Locate the cell with the specified text and output its (x, y) center coordinate. 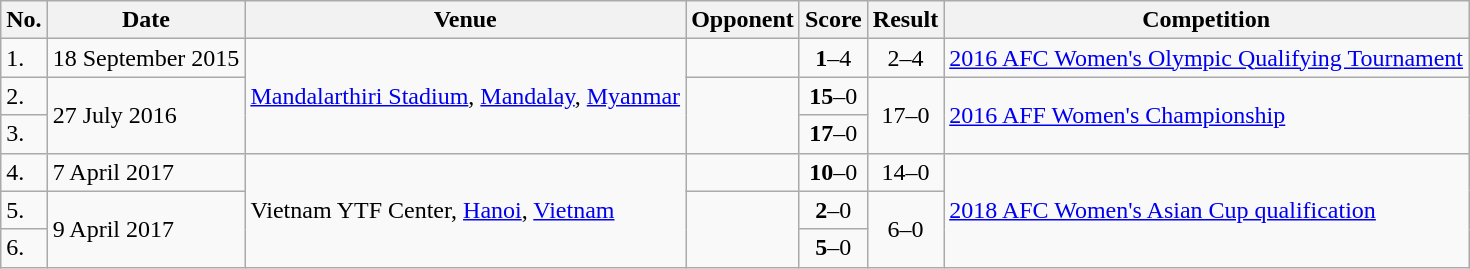
15–0 (833, 96)
2018 AFC Women's Asian Cup qualification (1206, 210)
6–0 (905, 229)
5. (24, 210)
1. (24, 58)
3. (24, 134)
1–4 (833, 58)
14–0 (905, 172)
Opponent (743, 20)
10–0 (833, 172)
2. (24, 96)
2016 AFC Women's Olympic Qualifying Tournament (1206, 58)
2–4 (905, 58)
No. (24, 20)
Vietnam YTF Center, Hanoi, Vietnam (466, 210)
2016 AFF Women's Championship (1206, 115)
2–0 (833, 210)
18 September 2015 (146, 58)
6. (24, 248)
27 July 2016 (146, 115)
Mandalarthiri Stadium, Mandalay, Myanmar (466, 96)
7 April 2017 (146, 172)
5–0 (833, 248)
Venue (466, 20)
Competition (1206, 20)
Date (146, 20)
Score (833, 20)
Result (905, 20)
9 April 2017 (146, 229)
4. (24, 172)
